Capture the cell that displays the provided text and extract its [x, y] central coordinate. 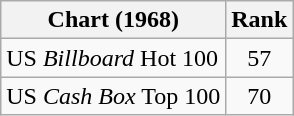
57 [260, 58]
US Cash Box Top 100 [114, 96]
70 [260, 96]
US Billboard Hot 100 [114, 58]
Chart (1968) [114, 20]
Rank [260, 20]
